Identify which cell holds the provided text, then report its [X, Y] central coordinate. 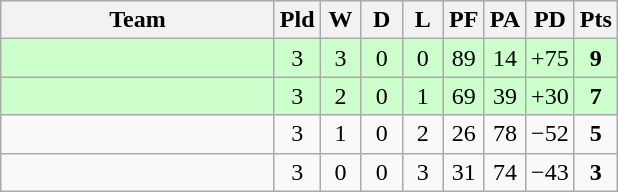
31 [464, 172]
26 [464, 134]
PA [504, 20]
39 [504, 96]
+75 [550, 58]
PF [464, 20]
78 [504, 134]
89 [464, 58]
L [422, 20]
+30 [550, 96]
7 [596, 96]
69 [464, 96]
5 [596, 134]
PD [550, 20]
−43 [550, 172]
Team [138, 20]
Pts [596, 20]
W [340, 20]
74 [504, 172]
D [382, 20]
−52 [550, 134]
14 [504, 58]
Pld [297, 20]
9 [596, 58]
